Determine the [X, Y] coordinate at the center of the cell enclosing the given text.  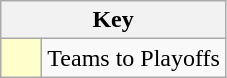
Key [114, 20]
Teams to Playoffs [134, 58]
